Locate the cell with the specified text and output its [X, Y] center coordinate. 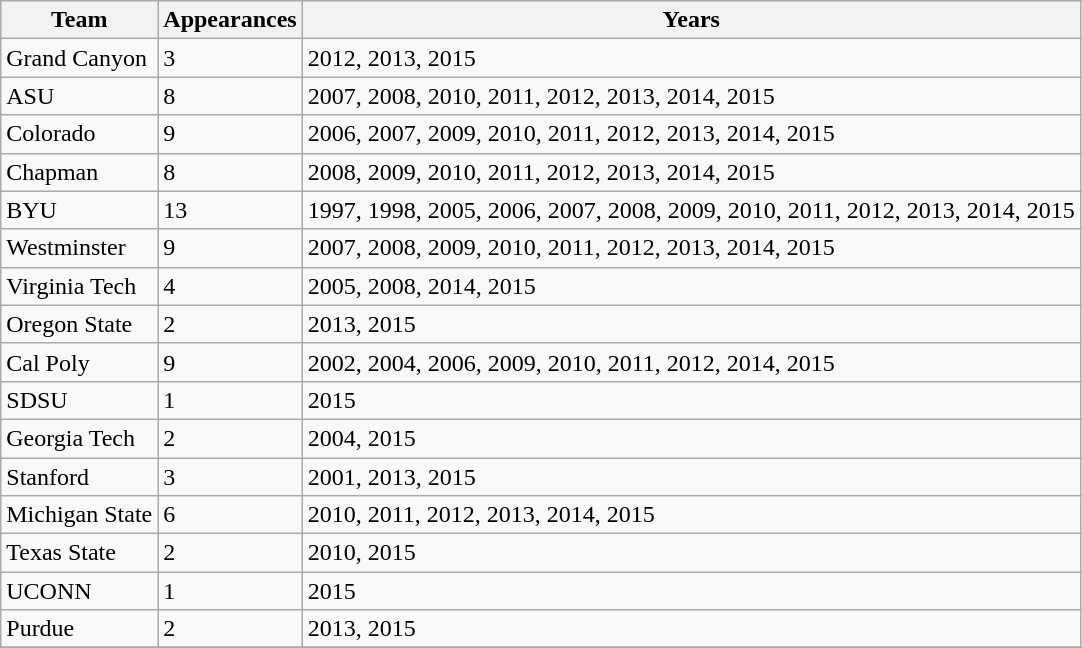
Texas State [80, 553]
Years [691, 20]
2007, 2008, 2010, 2011, 2012, 2013, 2014, 2015 [691, 96]
4 [230, 286]
2001, 2013, 2015 [691, 477]
2012, 2013, 2015 [691, 58]
UCONN [80, 591]
2010, 2015 [691, 553]
1997, 1998, 2005, 2006, 2007, 2008, 2009, 2010, 2011, 2012, 2013, 2014, 2015 [691, 210]
ASU [80, 96]
Virginia Tech [80, 286]
Stanford [80, 477]
Grand Canyon [80, 58]
Oregon State [80, 324]
2006, 2007, 2009, 2010, 2011, 2012, 2013, 2014, 2015 [691, 134]
2005, 2008, 2014, 2015 [691, 286]
Chapman [80, 172]
Michigan State [80, 515]
2010, 2011, 2012, 2013, 2014, 2015 [691, 515]
2004, 2015 [691, 438]
Purdue [80, 629]
Cal Poly [80, 362]
SDSU [80, 400]
BYU [80, 210]
2002, 2004, 2006, 2009, 2010, 2011, 2012, 2014, 2015 [691, 362]
Colorado [80, 134]
13 [230, 210]
Appearances [230, 20]
Westminster [80, 248]
Georgia Tech [80, 438]
2008, 2009, 2010, 2011, 2012, 2013, 2014, 2015 [691, 172]
2007, 2008, 2009, 2010, 2011, 2012, 2013, 2014, 2015 [691, 248]
Team [80, 20]
6 [230, 515]
